From the cell containing the given text, extract its center point as (X, Y) coordinate. 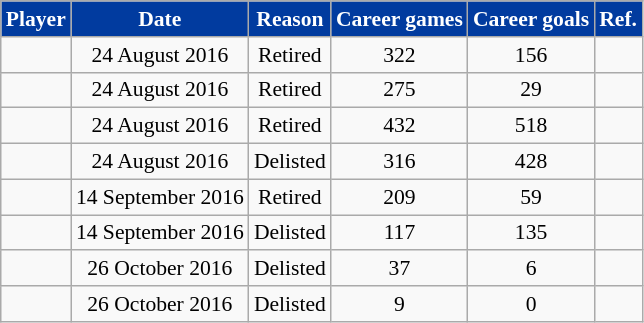
209 (400, 197)
9 (400, 304)
322 (400, 55)
316 (400, 162)
432 (400, 126)
29 (531, 90)
Reason (290, 19)
Date (160, 19)
Career goals (531, 19)
156 (531, 55)
135 (531, 233)
Career games (400, 19)
6 (531, 269)
275 (400, 90)
59 (531, 197)
518 (531, 126)
428 (531, 162)
0 (531, 304)
Player (36, 19)
37 (400, 269)
Ref. (618, 19)
117 (400, 233)
